From the cell containing the given text, extract its center point as [x, y] coordinate. 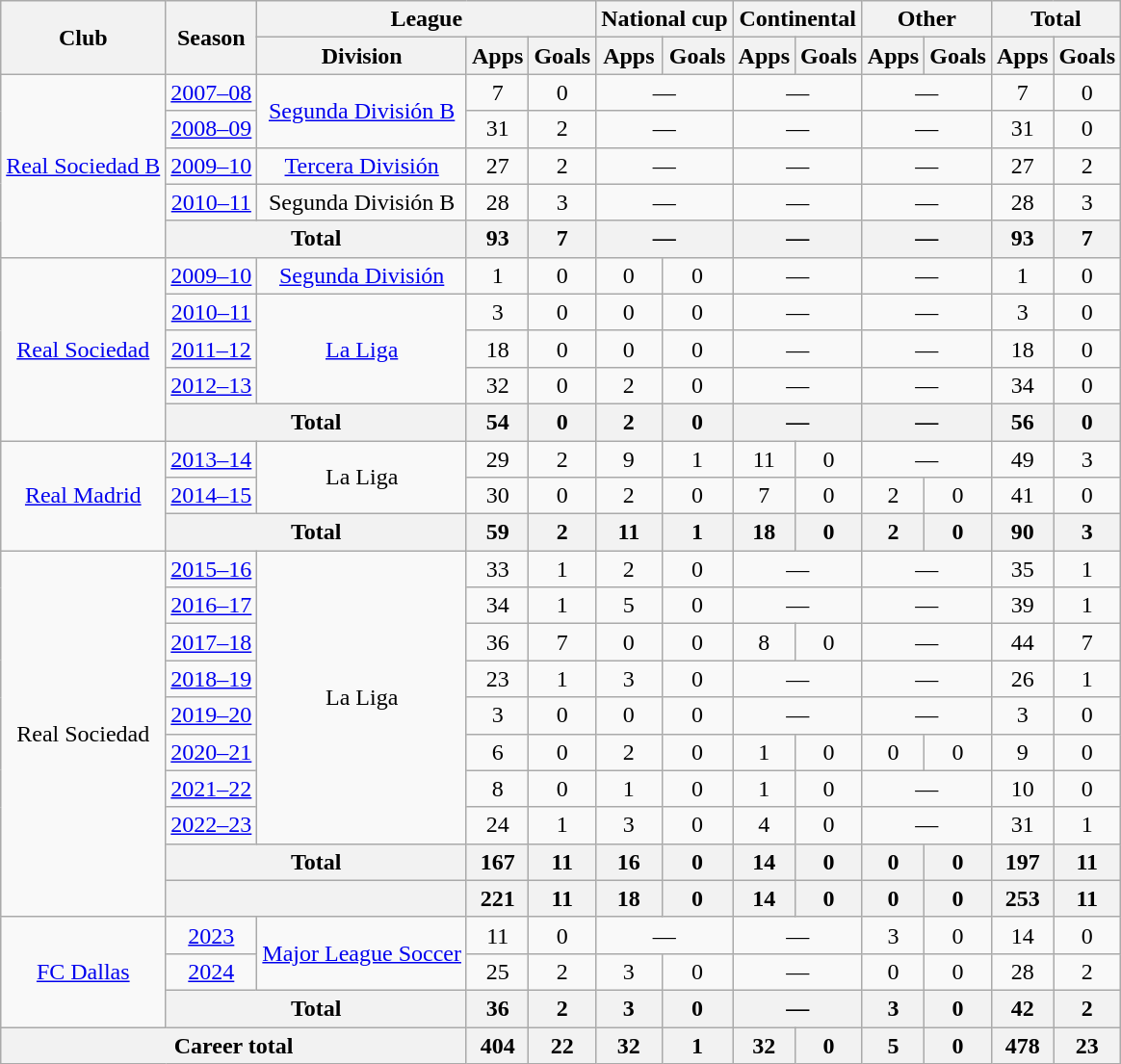
26 [1022, 679]
2021–22 [212, 789]
253 [1022, 898]
Major League Soccer [362, 953]
197 [1022, 862]
4 [764, 825]
29 [497, 459]
Continental [797, 19]
Other [926, 19]
2007–08 [212, 92]
2024 [212, 972]
6 [497, 752]
2017–18 [212, 642]
2018–19 [212, 679]
2015–16 [212, 569]
42 [1022, 1008]
49 [1022, 459]
2019–20 [212, 715]
2011–12 [212, 349]
2016–17 [212, 606]
FC Dallas [83, 972]
30 [497, 496]
167 [497, 862]
2013–14 [212, 459]
Career total [234, 1045]
59 [497, 532]
Season [212, 38]
35 [1022, 569]
44 [1022, 642]
54 [497, 422]
National cup [665, 19]
2008–09 [212, 129]
10 [1022, 789]
Club [83, 38]
24 [497, 825]
League [427, 19]
25 [497, 972]
22 [562, 1045]
Real Sociedad B [83, 166]
2020–21 [212, 752]
56 [1022, 422]
Segunda División [362, 275]
2014–15 [212, 496]
404 [497, 1045]
Division [362, 56]
39 [1022, 606]
90 [1022, 532]
2012–13 [212, 385]
Real Madrid [83, 496]
478 [1022, 1045]
221 [497, 898]
33 [497, 569]
16 [629, 862]
Tercera División [362, 166]
2022–23 [212, 825]
2023 [212, 935]
41 [1022, 496]
